Identify which cell holds the provided text, then report its [X, Y] central coordinate. 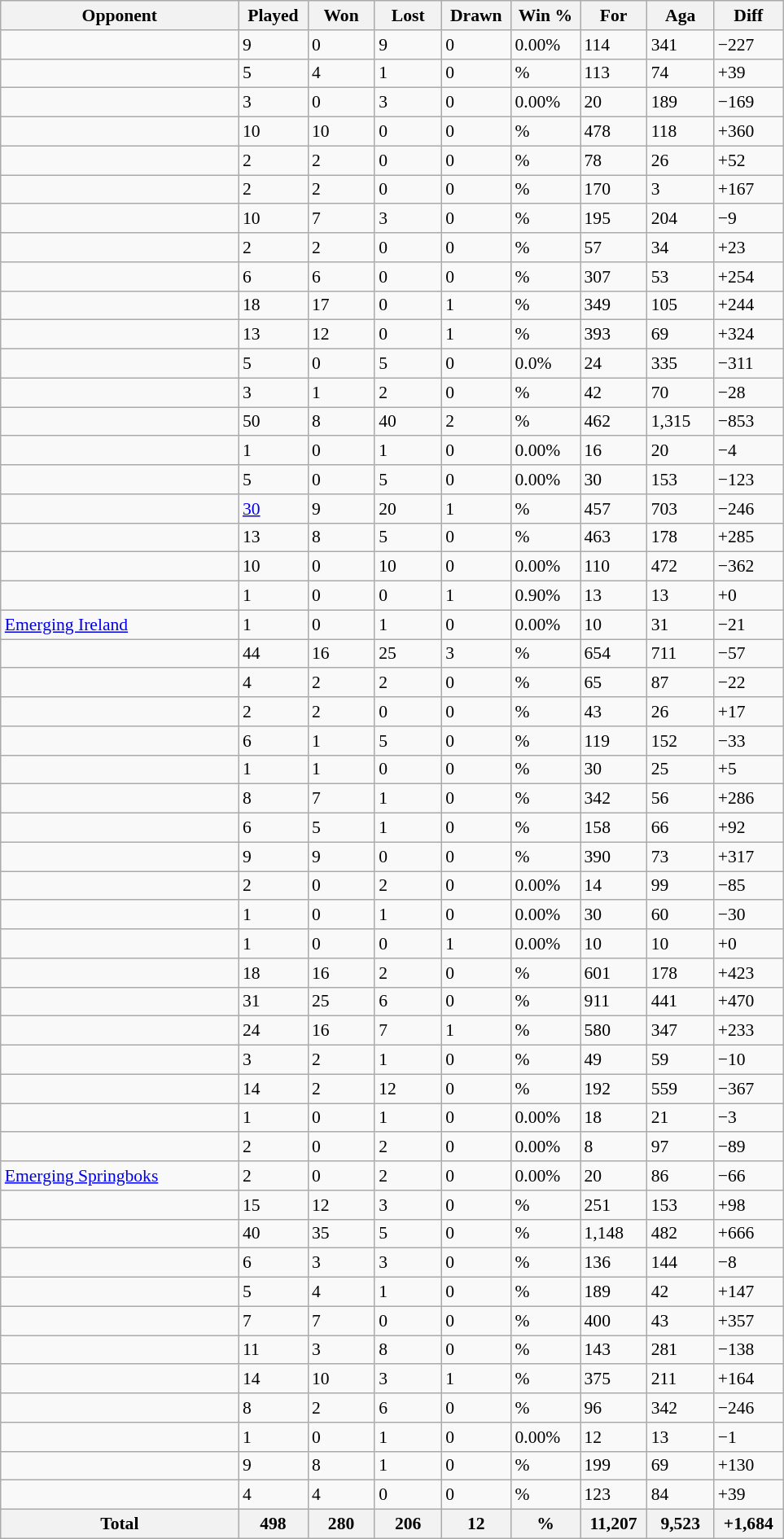
Opponent [120, 15]
349 [613, 305]
Total [120, 1524]
34 [681, 248]
251 [613, 1205]
+317 [749, 857]
+470 [749, 1002]
+324 [749, 335]
472 [681, 567]
78 [613, 160]
96 [613, 1408]
463 [613, 537]
+286 [749, 799]
99 [681, 886]
1,315 [681, 422]
+52 [749, 160]
Drawn [475, 15]
53 [681, 277]
73 [681, 857]
136 [613, 1263]
9,523 [681, 1524]
Win % [545, 15]
65 [613, 683]
97 [681, 1147]
+285 [749, 537]
−85 [749, 886]
−138 [749, 1350]
280 [341, 1524]
Diff [749, 15]
−8 [749, 1263]
+167 [749, 190]
+164 [749, 1379]
0.0% [545, 364]
+130 [749, 1466]
347 [681, 1031]
482 [681, 1234]
86 [681, 1176]
+357 [749, 1321]
580 [613, 1031]
478 [613, 132]
Won [341, 15]
+23 [749, 248]
60 [681, 915]
152 [681, 741]
−10 [749, 1060]
498 [274, 1524]
87 [681, 683]
−367 [749, 1089]
195 [613, 219]
70 [681, 392]
105 [681, 305]
Aga [681, 15]
−227 [749, 45]
441 [681, 1002]
74 [681, 73]
−311 [749, 364]
66 [681, 828]
−853 [749, 422]
Emerging Springboks [120, 1176]
462 [613, 422]
−123 [749, 480]
+98 [749, 1205]
0.90% [545, 596]
−28 [749, 392]
−9 [749, 219]
56 [681, 799]
+17 [749, 712]
Emerging Ireland [120, 625]
113 [613, 73]
−3 [749, 1118]
144 [681, 1263]
307 [613, 277]
211 [681, 1379]
50 [274, 422]
1,148 [613, 1234]
15 [274, 1205]
For [613, 15]
+360 [749, 132]
390 [613, 857]
−362 [749, 567]
35 [341, 1234]
703 [681, 509]
118 [681, 132]
+233 [749, 1031]
341 [681, 45]
393 [613, 335]
123 [613, 1495]
375 [613, 1379]
601 [613, 973]
654 [613, 654]
199 [613, 1466]
−57 [749, 654]
Lost [408, 15]
911 [613, 1002]
170 [613, 190]
−22 [749, 683]
457 [613, 509]
57 [613, 248]
206 [408, 1524]
−1 [749, 1437]
+1,684 [749, 1524]
119 [613, 741]
−21 [749, 625]
−89 [749, 1147]
−33 [749, 741]
114 [613, 45]
711 [681, 654]
+666 [749, 1234]
400 [613, 1321]
11,207 [613, 1524]
559 [681, 1089]
+92 [749, 828]
84 [681, 1495]
192 [613, 1089]
158 [613, 828]
335 [681, 364]
44 [274, 654]
17 [341, 305]
110 [613, 567]
−30 [749, 915]
+254 [749, 277]
Played [274, 15]
59 [681, 1060]
281 [681, 1350]
−169 [749, 103]
49 [613, 1060]
+5 [749, 769]
143 [613, 1350]
+147 [749, 1292]
11 [274, 1350]
+423 [749, 973]
+244 [749, 305]
−66 [749, 1176]
204 [681, 219]
−4 [749, 451]
21 [681, 1118]
